Locate the cell with the specified text and output its (x, y) center coordinate. 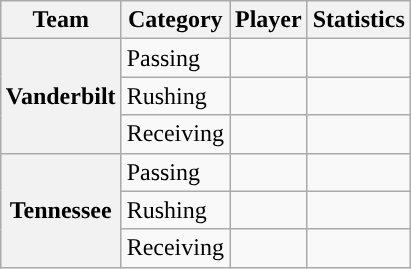
Player (269, 20)
Vanderbilt (60, 96)
Category (175, 20)
Team (60, 20)
Tennessee (60, 210)
Statistics (358, 20)
